Pinpoint the cell where the given text exists, returning its (X, Y) midpoint coordinate. 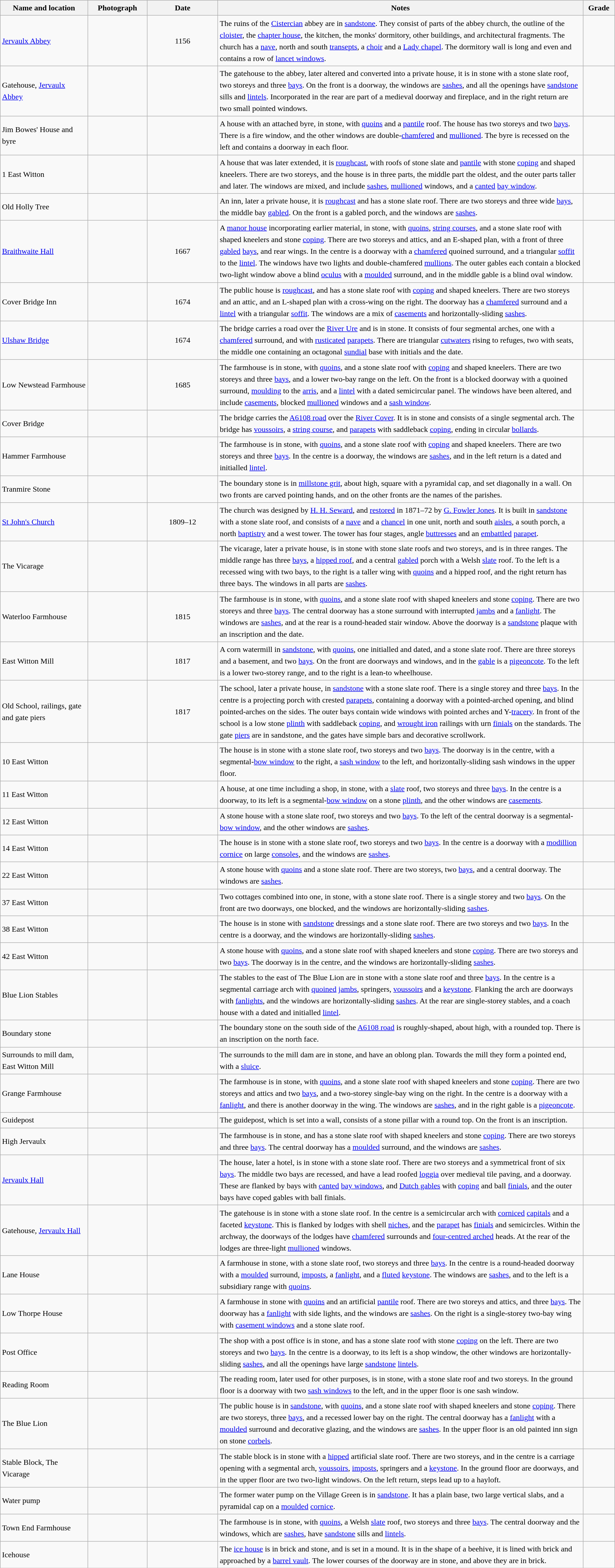
Grade (599, 8)
Date (183, 8)
Water pump (44, 1501)
East Witton Mill (44, 661)
38 East Witton (44, 929)
1667 (183, 251)
St John's Church (44, 522)
22 East Witton (44, 876)
Tranmire Stone (44, 489)
Hammer Farmhouse (44, 456)
The surrounds to the mill dam are in stone, and have an oblong plan. Towards the mill they form a pointed end, with a sluice. (400, 1060)
A stone house with quoins and a stone slate roof. There are two storeys, two bays, and a central doorway. The windows are sashes. (400, 876)
Old Holly Tree (44, 207)
42 East Witton (44, 956)
Stable Block, The Vicarage (44, 1468)
Gatehouse, Jervaulx Abbey (44, 91)
Lane House (44, 1275)
Blue Lion Stables (44, 995)
1815 (183, 617)
37 East Witton (44, 902)
Ulshaw Bridge (44, 340)
11 East Witton (44, 794)
Cover Bridge Inn (44, 302)
Surrounds to mill dam,East Witton Mill (44, 1060)
Gatehouse, Jervaulx Hall (44, 1231)
Low Thorpe House (44, 1314)
1 East Witton (44, 174)
Icehouse (44, 1554)
Jervaulx Hall (44, 1180)
Low Newstead Farmhouse (44, 385)
Jim Bowes' House and byre (44, 136)
14 East Witton (44, 848)
Cover Bridge (44, 423)
Reading Room (44, 1385)
Guidepost (44, 1120)
Old School, railings, gate and gate piers (44, 711)
Waterloo Farmhouse (44, 617)
Photograph (117, 8)
The Blue Lion (44, 1423)
The former water pump on the Village Green is in sandstone. It has a plain base, two large vertical slabs, and a pyramidal cap on a moulded cornice. (400, 1501)
Post Office (44, 1352)
1809–12 (183, 522)
Braithwaite Hall (44, 251)
The boundary stone on the south side of the A6108 road is roughly-shaped, about high, with a rounded top. There is an inscription on the north face. (400, 1033)
Grange Farmhouse (44, 1094)
1685 (183, 385)
Town End Farmhouse (44, 1528)
The Vicarage (44, 567)
1156 (183, 41)
Notes (400, 8)
Boundary stone (44, 1033)
Name and location (44, 8)
High Jervaulx (44, 1142)
The guidepost, which is set into a wall, consists of a stone pillar with a round top. On the front is an inscription. (400, 1120)
12 East Witton (44, 822)
10 East Witton (44, 762)
Jervaulx Abbey (44, 41)
